Provide the [x, y] coordinate of the cell's center where the given text is located.  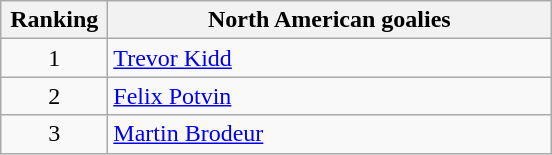
North American goalies [330, 20]
Ranking [54, 20]
Martin Brodeur [330, 134]
Felix Potvin [330, 96]
Trevor Kidd [330, 58]
3 [54, 134]
2 [54, 96]
1 [54, 58]
